Search for the cell housing the specified text and yield its [x, y] center coordinate. 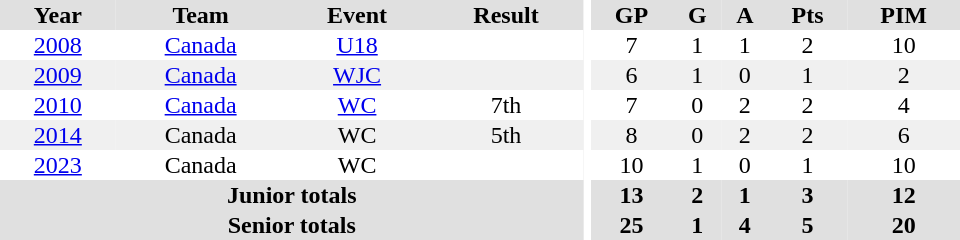
Year [58, 15]
Result [506, 15]
G [698, 15]
A [745, 15]
Junior totals [292, 195]
5th [506, 135]
U18 [358, 45]
PIM [904, 15]
2010 [58, 105]
25 [631, 225]
WJC [358, 75]
5 [808, 225]
2009 [58, 75]
7th [506, 105]
Senior totals [292, 225]
2014 [58, 135]
12 [904, 195]
GP [631, 15]
13 [631, 195]
Pts [808, 15]
3 [808, 195]
20 [904, 225]
Team [201, 15]
8 [631, 135]
2023 [58, 165]
Event [358, 15]
2008 [58, 45]
